Extract the [x, y] coordinate from the center of the cell holding the provided text.  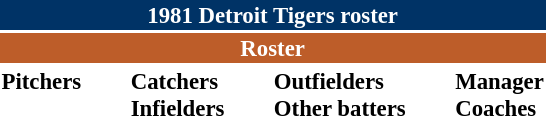
Roster [272, 48]
1981 Detroit Tigers roster [272, 15]
